Identify which cell holds the provided text, then report its (x, y) central coordinate. 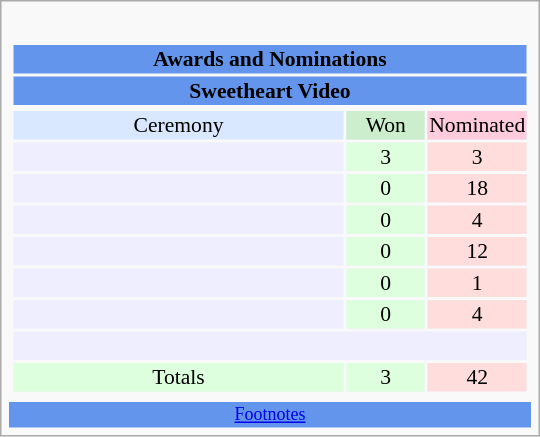
Ceremony (178, 125)
Footnotes (270, 415)
42 (478, 377)
Won (386, 125)
18 (478, 188)
Totals (178, 377)
Awards and Nominations Sweetheart Video Ceremony Won Nominated 3 3 0 18 0 4 0 12 0 1 0 4 Totals 3 42 (270, 207)
Nominated (478, 125)
12 (478, 251)
Sweetheart Video (270, 90)
1 (478, 282)
Awards and Nominations (270, 59)
